Extract the [X, Y] coordinate from the center of the cell holding the provided text.  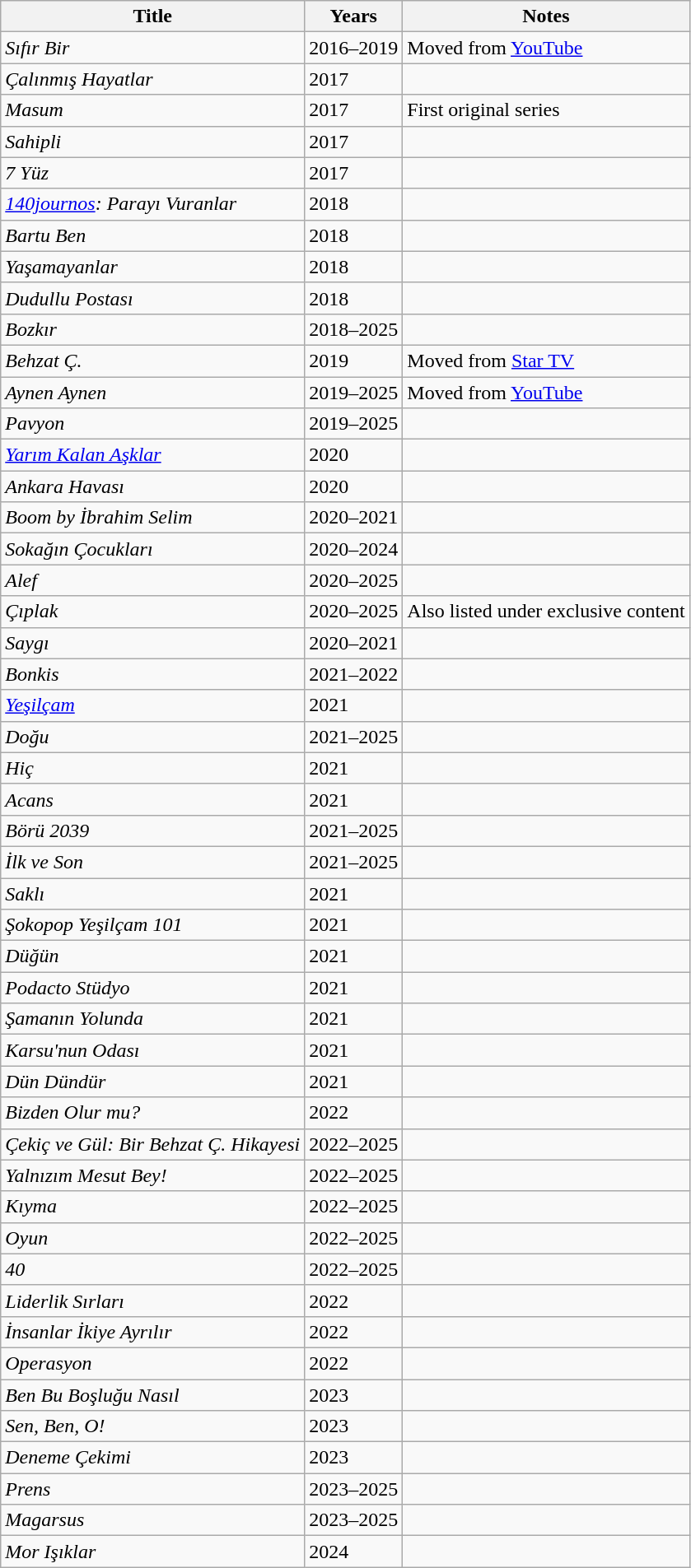
Yeşilçam [153, 705]
Sokağın Çocukları [153, 549]
Karsu'nun Odası [153, 1050]
Saygı [153, 643]
İnsanlar İkiye Ayrılır [153, 1332]
Doğu [153, 737]
Pavyon [153, 424]
Notes [546, 16]
Bizden Olur mu? [153, 1113]
Börü 2039 [153, 831]
Sıfır Bir [153, 48]
Moved from Star TV [546, 361]
2020–2024 [354, 549]
Alef [153, 580]
Dün Dündür [153, 1082]
2018–2025 [354, 329]
2021–2022 [354, 674]
Dudullu Postası [153, 298]
Yalnızım Mesut Bey! [153, 1175]
Saklı [153, 893]
Yarım Kalan Aşklar [153, 455]
First original series [546, 110]
Çıplak [153, 612]
Aynen Aynen [153, 393]
Çalınmış Hayatlar [153, 79]
Also listed under exclusive content [546, 612]
Kıyma [153, 1207]
Podacto Stüdyo [153, 988]
Prens [153, 1489]
Title [153, 16]
Bozkır [153, 329]
Boom by İbrahim Selim [153, 518]
Years [354, 16]
2019 [354, 361]
Şamanın Yolunda [153, 1019]
Şokopop Yeşilçam 101 [153, 925]
140journos: Parayı Vuranlar [153, 204]
Bartu Ben [153, 235]
İlk ve Son [153, 862]
Magarsus [153, 1520]
Masum [153, 110]
Yaşamayanlar [153, 267]
Mor Işıklar [153, 1552]
2016–2019 [354, 48]
Behzat Ç. [153, 361]
Ben Bu Boşluğu Nasıl [153, 1395]
2024 [354, 1552]
Düğün [153, 956]
Oyun [153, 1238]
Acans [153, 799]
Sen, Ben, O! [153, 1426]
Ankara Havası [153, 486]
Çekiç ve Gül: Bir Behzat Ç. Hikayesi [153, 1144]
Operasyon [153, 1363]
Liderlik Sırları [153, 1300]
Deneme Çekimi [153, 1458]
Hiç [153, 768]
Bonkis [153, 674]
7 Yüz [153, 173]
Sahipli [153, 142]
40 [153, 1269]
